Return [x, y] of the center of cell containing provided text 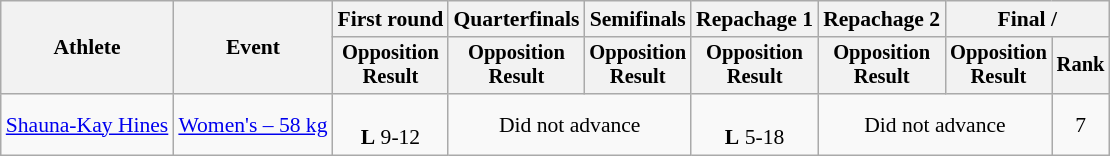
Shauna-Kay Hines [88, 124]
L 5-18 [754, 124]
Repachage 1 [754, 19]
7 [1081, 124]
First round [391, 19]
Final / [1027, 19]
Quarterfinals [516, 19]
Women's – 58 kg [252, 124]
Rank [1081, 66]
Semifinals [638, 19]
Athlete [88, 48]
Repachage 2 [882, 19]
L 9-12 [391, 124]
Event [252, 48]
